Scan for the cell matching the given text and deliver its [x, y] coordinate at center. 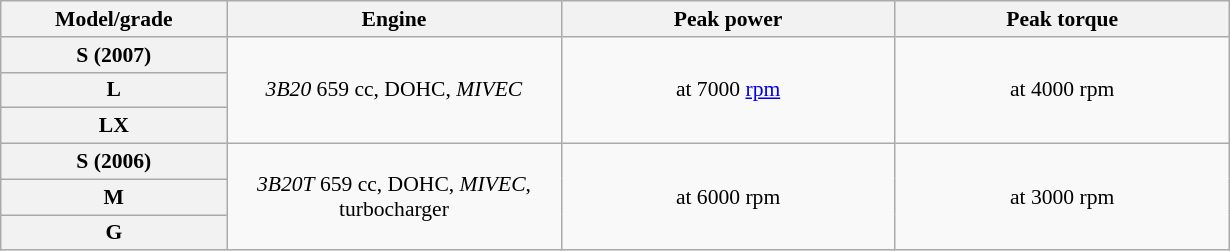
3B20 659 cc, DOHC, MIVEC [394, 90]
at 7000 rpm [728, 90]
Peak power [728, 19]
G [114, 233]
at 3000 rpm [1062, 198]
Model/grade [114, 19]
Peak torque [1062, 19]
L [114, 90]
3B20T 659 cc, DOHC, MIVEC, turbocharger [394, 198]
S (2006) [114, 162]
LX [114, 126]
at 6000 rpm [728, 198]
Engine [394, 19]
M [114, 197]
S (2007) [114, 55]
at 4000 rpm [1062, 90]
